Provide the [x, y] coordinate of the cell's center where the given text is located.  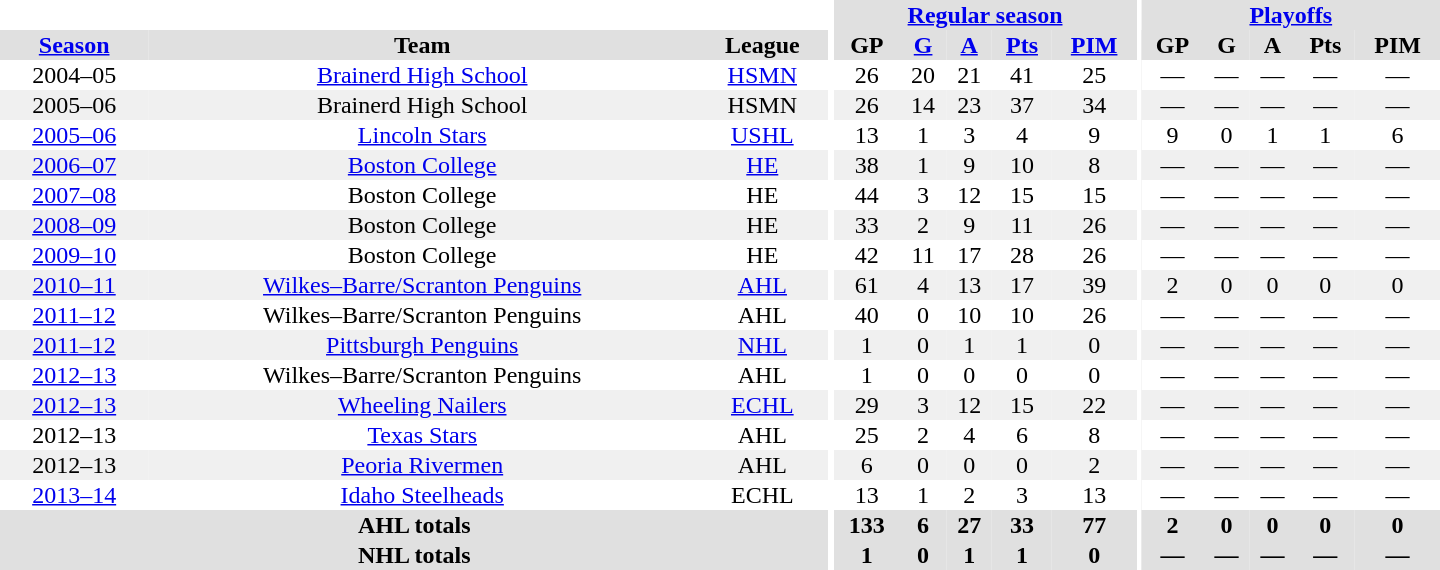
39 [1094, 285]
77 [1094, 525]
2013–14 [74, 495]
2004–05 [74, 75]
40 [867, 315]
21 [969, 75]
2009–10 [74, 255]
34 [1094, 105]
44 [867, 195]
133 [867, 525]
61 [867, 285]
41 [1022, 75]
Idaho Steelheads [422, 495]
Regular season [986, 15]
League [762, 45]
37 [1022, 105]
2010–11 [74, 285]
USHL [762, 135]
NHL [762, 345]
22 [1094, 405]
Lincoln Stars [422, 135]
Playoffs [1291, 15]
Texas Stars [422, 435]
2008–09 [74, 225]
2007–08 [74, 195]
20 [923, 75]
38 [867, 165]
Pittsburgh Penguins [422, 345]
Team [422, 45]
Peoria Rivermen [422, 465]
NHL totals [414, 555]
23 [969, 105]
2006–07 [74, 165]
Season [74, 45]
AHL totals [414, 525]
42 [867, 255]
29 [867, 405]
14 [923, 105]
28 [1022, 255]
Wheeling Nailers [422, 405]
27 [969, 525]
